Provide the [x, y] coordinate of the cell's center where the given text is located.  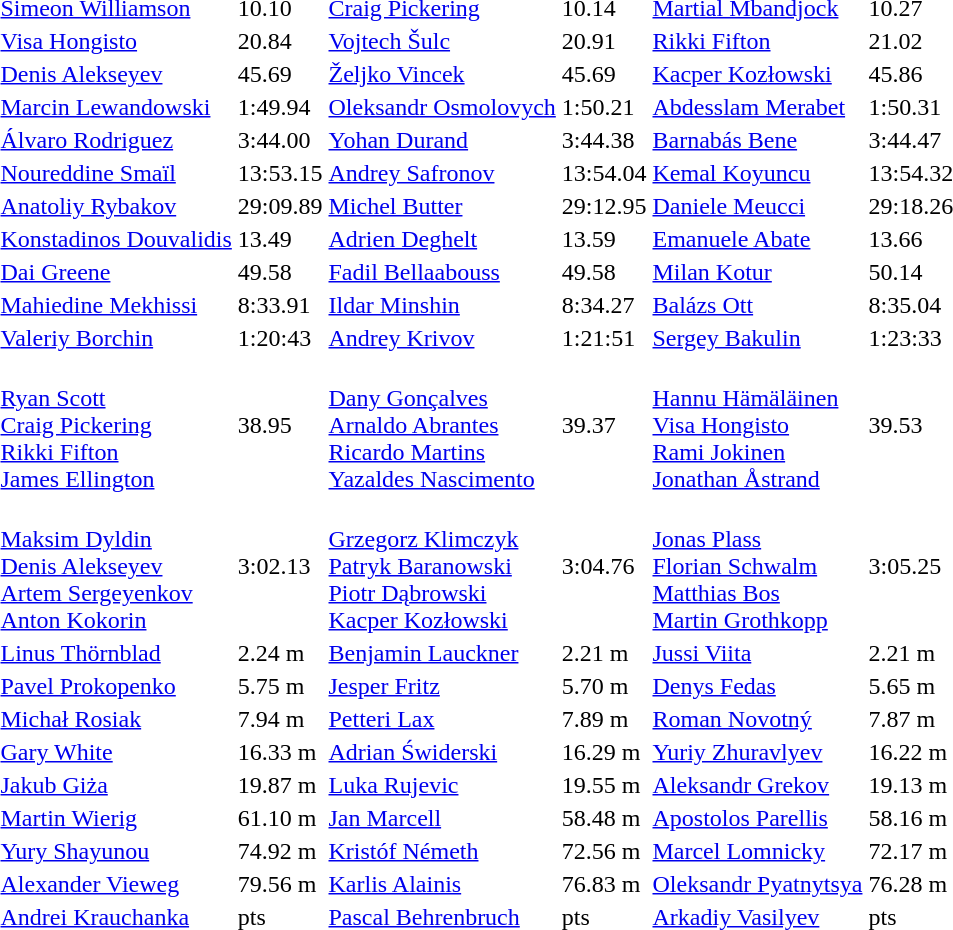
Hannu Hämäläinen Visa HongistoRami JokinenJonathan Åstrand [758, 425]
Kemal Koyuncu [758, 173]
Željko Vincek [442, 74]
61.10 m [280, 818]
8:33.91 [280, 305]
Jesper Fritz [442, 686]
3:44.00 [280, 140]
38.95 [280, 425]
Karlis Alainis [442, 884]
Yuriy Zhuravlyev [758, 752]
1:20:43 [280, 338]
Daniele Meucci [758, 206]
8:34.27 [604, 305]
20.91 [604, 41]
Oleksandr Pyatnytsya [758, 884]
3:04.76 [604, 566]
5.75 m [280, 686]
Barnabás Bene [758, 140]
72.56 m [604, 851]
Marcel Lomnicky [758, 851]
29:12.95 [604, 206]
Aleksandr Grekov [758, 785]
Oleksandr Osmolovych [442, 107]
7.89 m [604, 719]
Petteri Lax [442, 719]
Jussi Viita [758, 653]
5.70 m [604, 686]
13:53.15 [280, 173]
3:02.13 [280, 566]
Yohan Durand [442, 140]
16.33 m [280, 752]
Apostolos Parellis [758, 818]
19.55 m [604, 785]
Andrey Safronov [442, 173]
Fadil Bellaabouss [442, 272]
Rikki Fifton [758, 41]
39.37 [604, 425]
13.49 [280, 239]
Abdesslam Merabet [758, 107]
Denys Fedas [758, 686]
Emanuele Abate [758, 239]
13.59 [604, 239]
Michel Butter [442, 206]
Kacper Kozłowski [758, 74]
Benjamin Lauckner [442, 653]
1:21:51 [604, 338]
Vojtech Šulc [442, 41]
76.83 m [604, 884]
Jan Marcell [442, 818]
3:44.38 [604, 140]
Adrien Deghelt [442, 239]
Grzegorz Klimczyk Patryk BaranowskiPiotr DąbrowskiKacper Kozłowski [442, 566]
Adrian Świderski [442, 752]
Luka Rujevic [442, 785]
Dany Gonçalves Arnaldo AbrantesRicardo MartinsYazaldes Nascimento [442, 425]
20.84 [280, 41]
79.56 m [280, 884]
58.48 m [604, 818]
2.24 m [280, 653]
13:54.04 [604, 173]
Milan Kotur [758, 272]
Sergey Bakulin [758, 338]
74.92 m [280, 851]
Kristóf Németh [442, 851]
2.21 m [604, 653]
1:49.94 [280, 107]
19.87 m [280, 785]
7.94 m [280, 719]
16.29 m [604, 752]
Ildar Minshin [442, 305]
Jonas Plass Florian SchwalmMatthias BosMartin Grothkopp [758, 566]
Andrey Krivov [442, 338]
Roman Novotný [758, 719]
29:09.89 [280, 206]
Balázs Ott [758, 305]
1:50.21 [604, 107]
